Pinpoint the cell where the given text exists, returning its (x, y) midpoint coordinate. 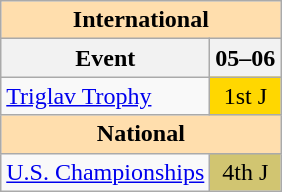
Triglav Trophy (106, 96)
U.S. Championships (106, 172)
International (141, 20)
National (141, 134)
05–06 (246, 58)
1st J (246, 96)
4th J (246, 172)
Event (106, 58)
